From the cell containing the given text, extract its center point as [x, y] coordinate. 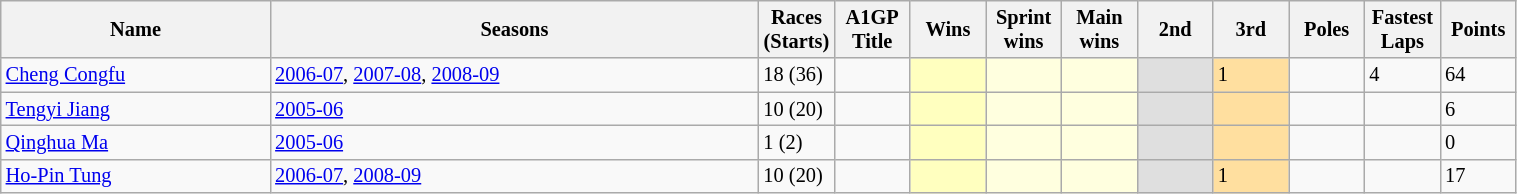
Mainwins [1100, 29]
64 [1478, 75]
Qinghua Ma [136, 142]
0 [1478, 142]
17 [1478, 176]
6 [1478, 109]
2nd [1175, 29]
Races(Starts) [797, 29]
Points [1478, 29]
FastestLaps [1403, 29]
Poles [1327, 29]
Ho-Pin Tung [136, 176]
Sprintwins [1024, 29]
4 [1403, 75]
3rd [1251, 29]
Cheng Congfu [136, 75]
Wins [948, 29]
Tengyi Jiang [136, 109]
Name [136, 29]
18 (36) [797, 75]
2006-07, 2007-08, 2008-09 [514, 75]
Seasons [514, 29]
2006-07, 2008-09 [514, 176]
1 (2) [797, 142]
A1GP Title [872, 29]
